Locate the cell with the specified text and output its [x, y] center coordinate. 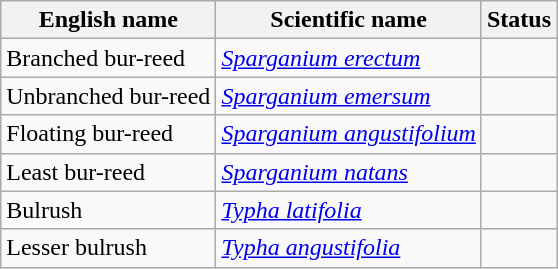
Typha latifolia [349, 210]
Sparganium angustifolium [349, 134]
Unbranched bur-reed [108, 96]
Scientific name [349, 20]
Floating bur-reed [108, 134]
Lesser bulrush [108, 248]
Branched bur-reed [108, 58]
Sparganium erectum [349, 58]
Sparganium natans [349, 172]
Least bur-reed [108, 172]
Typha angustifolia [349, 248]
English name [108, 20]
Sparganium emersum [349, 96]
Status [518, 20]
Bulrush [108, 210]
